Provide the [X, Y] coordinate of the cell's center where the given text is located.  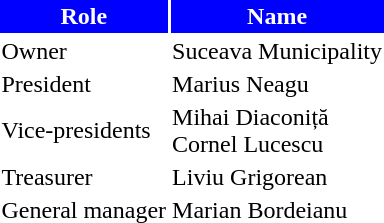
Marius Neagu [278, 84]
Suceava Municipality [278, 51]
Mihai Diaconiță Cornel Lucescu [278, 130]
Name [278, 16]
Role [84, 16]
Owner [84, 51]
Vice-presidents [84, 130]
President [84, 84]
Liviu Grigorean [278, 177]
Treasurer [84, 177]
